Scan for the cell matching the given text and deliver its [x, y] coordinate at center. 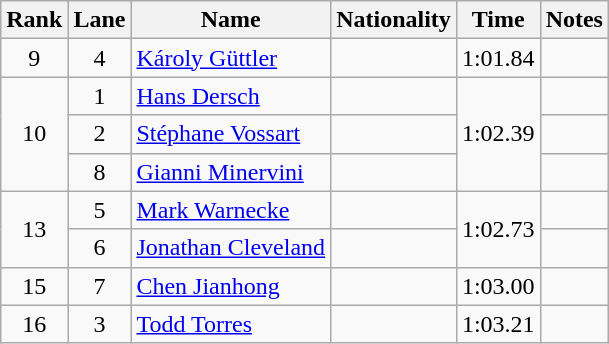
Rank [34, 20]
4 [100, 58]
Notes [574, 20]
15 [34, 286]
Stéphane Vossart [231, 134]
Time [498, 20]
9 [34, 58]
Lane [100, 20]
Gianni Minervini [231, 172]
7 [100, 286]
2 [100, 134]
Jonathan Cleveland [231, 248]
16 [34, 324]
1:01.84 [498, 58]
1 [100, 96]
3 [100, 324]
1:02.39 [498, 134]
Todd Torres [231, 324]
Hans Dersch [231, 96]
Nationality [394, 20]
1:03.00 [498, 286]
8 [100, 172]
10 [34, 134]
Mark Warnecke [231, 210]
Károly Güttler [231, 58]
Name [231, 20]
6 [100, 248]
1:02.73 [498, 229]
5 [100, 210]
Chen Jianhong [231, 286]
13 [34, 229]
1:03.21 [498, 324]
